Capture the cell that displays the provided text and extract its [x, y] central coordinate. 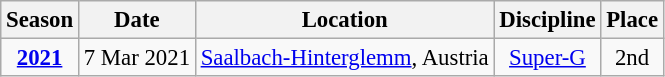
Saalbach-Hinterglemm, Austria [344, 58]
Season [40, 20]
Location [344, 20]
Place [632, 20]
Date [136, 20]
Discipline [548, 20]
2021 [40, 58]
7 Mar 2021 [136, 58]
Super-G [548, 58]
2nd [632, 58]
